Search for the cell housing the specified text and yield its (x, y) center coordinate. 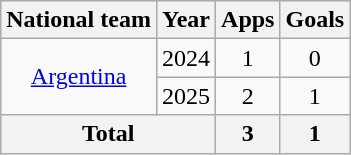
3 (248, 134)
0 (315, 58)
Year (186, 20)
Apps (248, 20)
2025 (186, 96)
2024 (186, 58)
Goals (315, 20)
Argentina (79, 77)
National team (79, 20)
Total (108, 134)
2 (248, 96)
